Output the (x, y) coordinate of the center of the cell containing the given text.  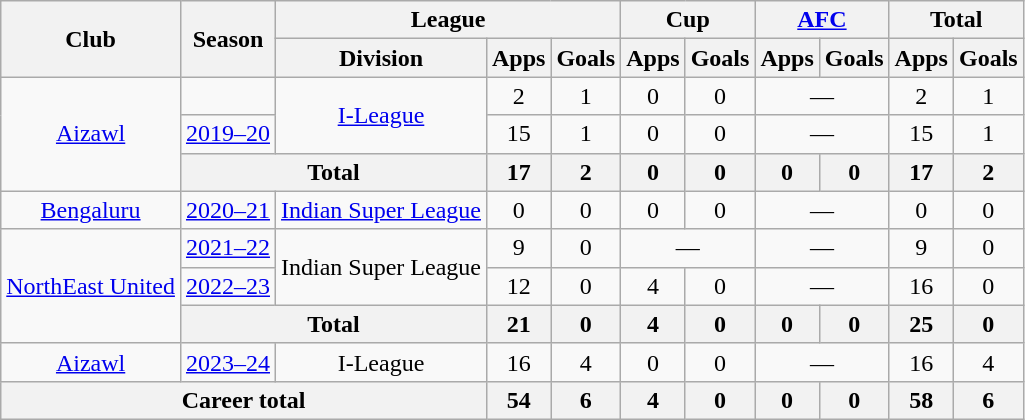
Career total (244, 400)
Season (228, 39)
21 (518, 324)
League (448, 20)
25 (921, 324)
Club (91, 39)
2019–20 (228, 134)
54 (518, 400)
Cup (688, 20)
NorthEast United (91, 286)
Division (382, 58)
AFC (822, 20)
2023–24 (228, 362)
Bengaluru (91, 210)
58 (921, 400)
2022–23 (228, 286)
2020–21 (228, 210)
12 (518, 286)
2021–22 (228, 248)
